Pinpoint the cell where the given text exists, returning its [x, y] midpoint coordinate. 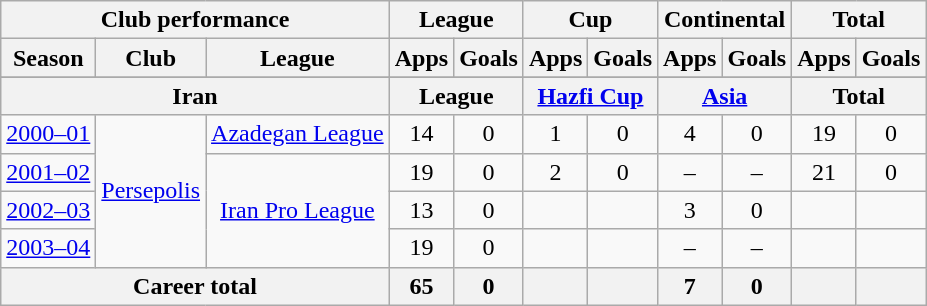
Iran Pro League [298, 210]
Season [48, 58]
Azadegan League [298, 134]
Continental [725, 20]
Career total [195, 286]
Asia [725, 96]
7 [690, 286]
Club performance [195, 20]
2000–01 [48, 134]
3 [690, 210]
Cup [590, 20]
21 [824, 172]
2002–03 [48, 210]
14 [421, 134]
1 [555, 134]
2 [555, 172]
13 [421, 210]
4 [690, 134]
Persepolis [151, 191]
Hazfi Cup [590, 96]
65 [421, 286]
2003–04 [48, 248]
Club [151, 58]
2001–02 [48, 172]
Iran [195, 96]
